Return [X, Y] of the center of cell containing provided text 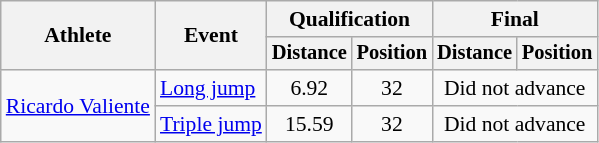
Ricardo Valiente [78, 106]
Event [211, 36]
Long jump [211, 88]
Athlete [78, 36]
15.59 [310, 124]
Final [514, 19]
6.92 [310, 88]
Qualification [350, 19]
Triple jump [211, 124]
